From the cell containing the given text, extract its center point as [X, Y] coordinate. 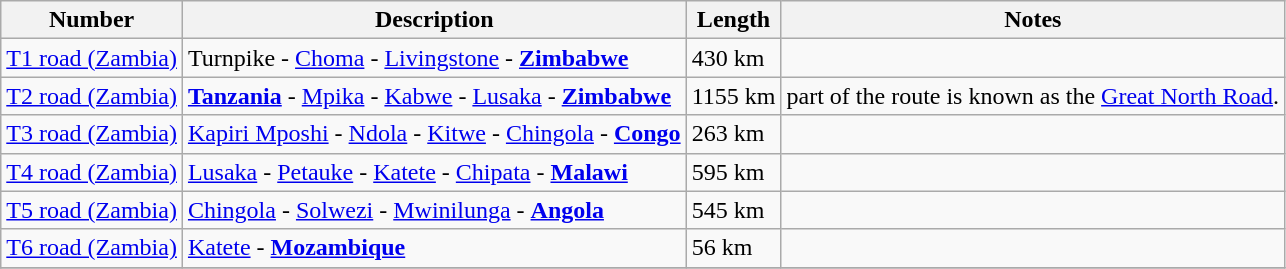
T1 road (Zambia) [92, 58]
T4 road (Zambia) [92, 172]
Turnpike - Choma - Livingstone - Zimbabwe [434, 58]
T5 road (Zambia) [92, 210]
Number [92, 20]
Chingola - Solwezi - Mwinilunga - Angola [434, 210]
part of the route is known as the Great North Road. [1033, 96]
56 km [734, 248]
595 km [734, 172]
Tanzania - Mpika - Kabwe - Lusaka - Zimbabwe [434, 96]
T6 road (Zambia) [92, 248]
Length [734, 20]
545 km [734, 210]
Katete - Mozambique [434, 248]
T2 road (Zambia) [92, 96]
1155 km [734, 96]
263 km [734, 134]
Description [434, 20]
Kapiri Mposhi - Ndola - Kitwe - Chingola - Congo [434, 134]
Lusaka - Petauke - Katete - Chipata - Malawi [434, 172]
430 km [734, 58]
T3 road (Zambia) [92, 134]
Notes [1033, 20]
